Return the (X, Y) coordinate for the center point of the cell that contains the specified text.  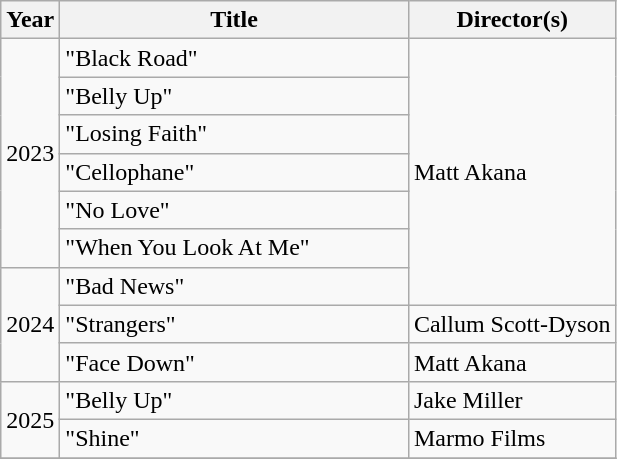
2025 (30, 419)
"Face Down" (234, 362)
"Strangers" (234, 324)
2024 (30, 324)
Title (234, 20)
"When You Look At Me" (234, 248)
"Shine" (234, 438)
"Bad News" (234, 286)
2023 (30, 153)
"Losing Faith" (234, 134)
Jake Miller (512, 400)
"Black Road" (234, 58)
"Cellophane" (234, 172)
"No Love" (234, 210)
Year (30, 20)
Director(s) (512, 20)
Callum Scott-Dyson (512, 324)
Marmo Films (512, 438)
